Extract the (X, Y) coordinate from the center of the cell holding the provided text.  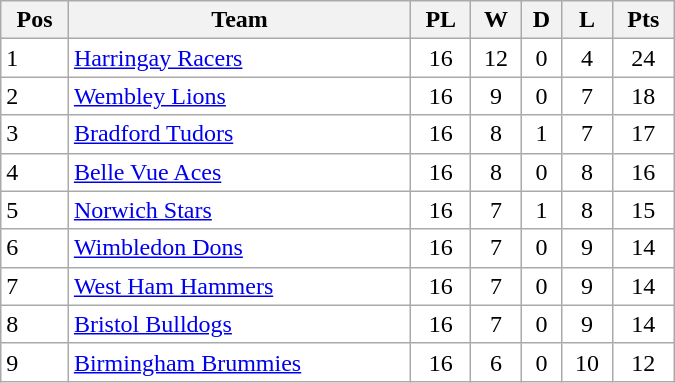
24 (643, 58)
Wembley Lions (239, 96)
West Ham Hammers (239, 286)
Pos (35, 20)
Bristol Bulldogs (239, 324)
L (587, 20)
18 (643, 96)
Norwich Stars (239, 210)
2 (35, 96)
Wimbledon Dons (239, 248)
PL (441, 20)
Belle Vue Aces (239, 172)
15 (643, 210)
10 (587, 362)
Team (239, 20)
Pts (643, 20)
Bradford Tudors (239, 134)
W (496, 20)
17 (643, 134)
3 (35, 134)
Harringay Racers (239, 58)
5 (35, 210)
Birmingham Brummies (239, 362)
D (542, 20)
